Search for the cell housing the specified text and yield its (X, Y) center coordinate. 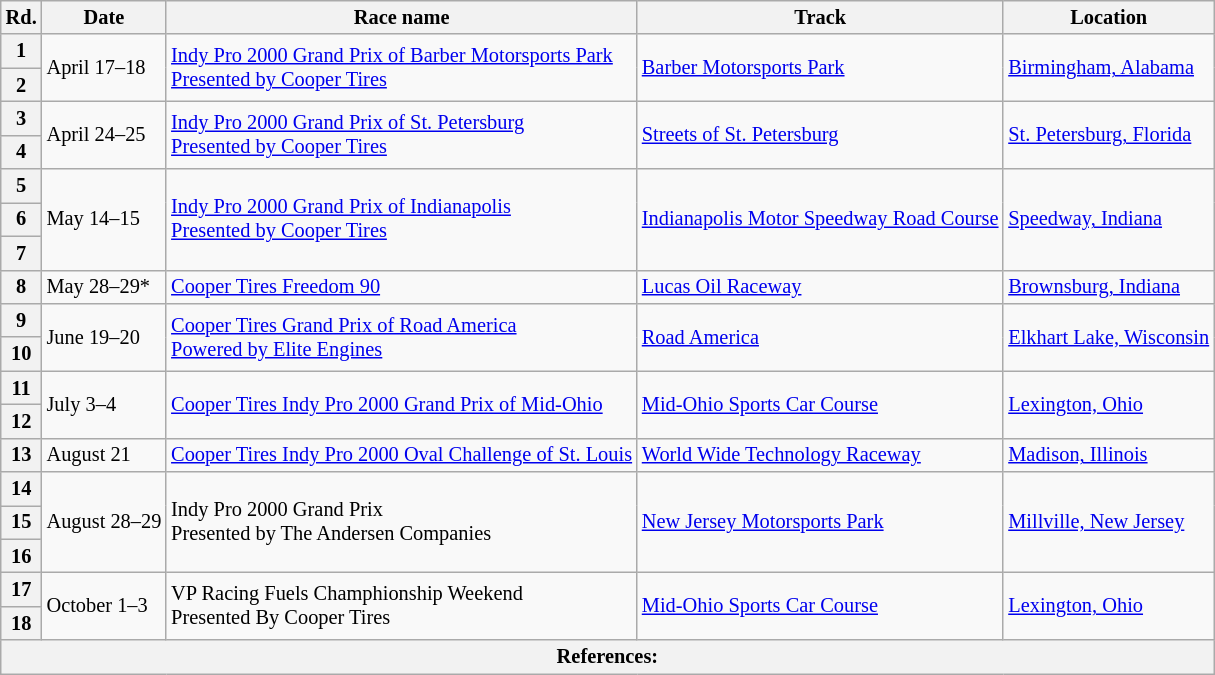
Indy Pro 2000 Grand Prix of IndianapolisPresented by Cooper Tires (402, 220)
VP Racing Fuels Champhionship WeekendPresented By Cooper Tires (402, 606)
May 28–29* (104, 287)
August 21 (104, 455)
8 (22, 287)
Millville, New Jersey (1108, 522)
August 28–29 (104, 522)
Date (104, 17)
Elkhart Lake, Wisconsin (1108, 336)
Cooper Tires Indy Pro 2000 Oval Challenge of St. Louis (402, 455)
Indy Pro 2000 Grand PrixPresented by The Andersen Companies (402, 522)
7 (22, 253)
13 (22, 455)
Indy Pro 2000 Grand Prix of St. PetersburgPresented by Cooper Tires (402, 134)
11 (22, 388)
Cooper Tires Freedom 90 (402, 287)
16 (22, 556)
Speedway, Indiana (1108, 220)
6 (22, 219)
May 14–15 (104, 220)
New Jersey Motorsports Park (820, 522)
October 1–3 (104, 606)
Cooper Tires Grand Prix of Road AmericaPowered by Elite Engines (402, 336)
10 (22, 354)
14 (22, 489)
Madison, Illinois (1108, 455)
1 (22, 51)
2 (22, 85)
4 (22, 152)
Track (820, 17)
3 (22, 118)
Streets of St. Petersburg (820, 134)
17 (22, 589)
Location (1108, 17)
Cooper Tires Indy Pro 2000 Grand Prix of Mid-Ohio (402, 404)
Brownsburg, Indiana (1108, 287)
Indy Pro 2000 Grand Prix of Barber Motorsports ParkPresented by Cooper Tires (402, 68)
Race name (402, 17)
April 17–18 (104, 68)
June 19–20 (104, 336)
July 3–4 (104, 404)
April 24–25 (104, 134)
Birmingham, Alabama (1108, 68)
References: (608, 657)
15 (22, 522)
Rd. (22, 17)
18 (22, 623)
Indianapolis Motor Speedway Road Course (820, 220)
St. Petersburg, Florida (1108, 134)
World Wide Technology Raceway (820, 455)
9 (22, 320)
Lucas Oil Raceway (820, 287)
5 (22, 186)
Road America (820, 336)
Barber Motorsports Park (820, 68)
12 (22, 421)
